Return (X, Y) of the center of cell containing provided text 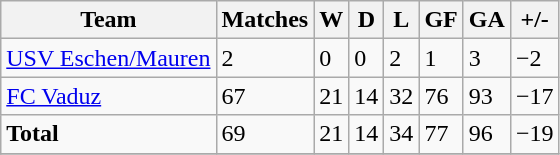
69 (265, 134)
93 (486, 96)
FC Vaduz (108, 96)
GF (441, 20)
USV Eschen/Mauren (108, 58)
Team (108, 20)
1 (441, 58)
32 (402, 96)
67 (265, 96)
76 (441, 96)
96 (486, 134)
3 (486, 58)
GA (486, 20)
−2 (534, 58)
+/- (534, 20)
−19 (534, 134)
34 (402, 134)
D (366, 20)
L (402, 20)
W (332, 20)
Matches (265, 20)
−17 (534, 96)
77 (441, 134)
Total (108, 134)
